Return the (X, Y) coordinate for the center point of the cell that contains the specified text.  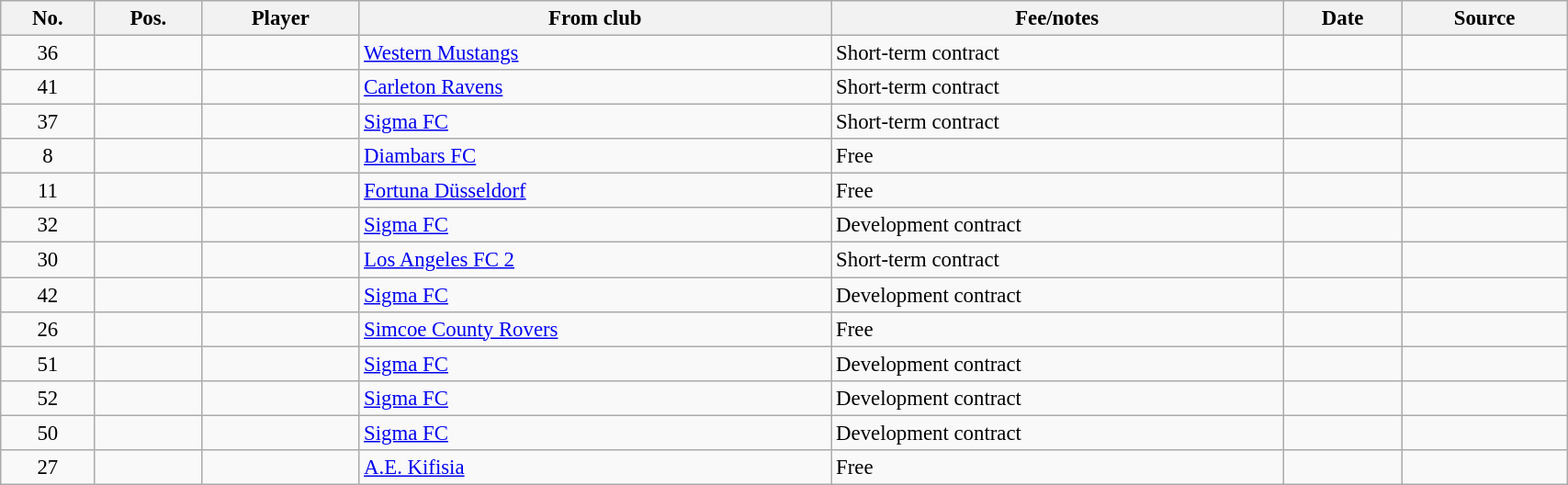
Source (1484, 18)
From club (595, 18)
32 (48, 225)
27 (48, 468)
36 (48, 53)
Fee/notes (1057, 18)
37 (48, 122)
A.E. Kifisia (595, 468)
41 (48, 87)
Carleton Ravens (595, 87)
50 (48, 433)
Fortuna Düsseldorf (595, 191)
26 (48, 329)
Simcoe County Rovers (595, 329)
Player (281, 18)
Los Angeles FC 2 (595, 260)
51 (48, 364)
Diambars FC (595, 156)
8 (48, 156)
Pos. (149, 18)
Western Mustangs (595, 53)
Date (1343, 18)
30 (48, 260)
11 (48, 191)
52 (48, 398)
42 (48, 295)
No. (48, 18)
